Scan for the cell matching the given text and deliver its (x, y) coordinate at center. 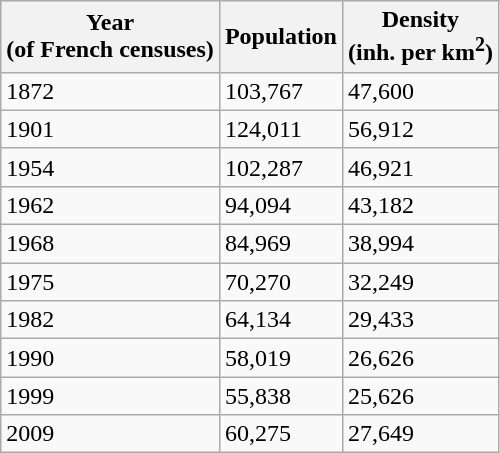
94,094 (280, 205)
38,994 (420, 244)
60,275 (280, 434)
1962 (110, 205)
2009 (110, 434)
1975 (110, 282)
55,838 (280, 396)
26,626 (420, 358)
1872 (110, 91)
27,649 (420, 434)
1990 (110, 358)
1999 (110, 396)
32,249 (420, 282)
124,011 (280, 129)
Density(inh. per km2) (420, 37)
1901 (110, 129)
25,626 (420, 396)
1954 (110, 167)
58,019 (280, 358)
102,287 (280, 167)
Year(of French censuses) (110, 37)
1968 (110, 244)
64,134 (280, 320)
Population (280, 37)
70,270 (280, 282)
46,921 (420, 167)
1982 (110, 320)
103,767 (280, 91)
43,182 (420, 205)
84,969 (280, 244)
56,912 (420, 129)
29,433 (420, 320)
47,600 (420, 91)
